Provide the [x, y] coordinate of the cell's center where the given text is located.  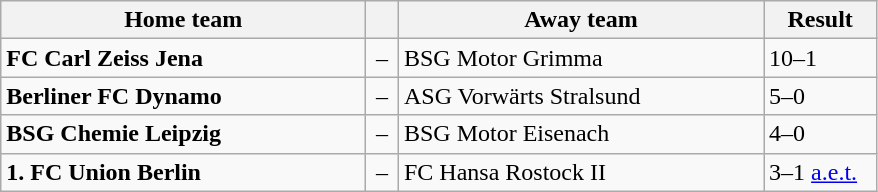
BSG Motor Grimma [580, 58]
3–1 a.e.t. [820, 172]
5–0 [820, 96]
BSG Chemie Leipzig [184, 134]
Home team [184, 20]
ASG Vorwärts Stralsund [580, 96]
FC Hansa Rostock II [580, 172]
Result [820, 20]
BSG Motor Eisenach [580, 134]
4–0 [820, 134]
1. FC Union Berlin [184, 172]
Berliner FC Dynamo [184, 96]
10–1 [820, 58]
FC Carl Zeiss Jena [184, 58]
Away team [580, 20]
